Return [x, y] of the center of cell containing provided text 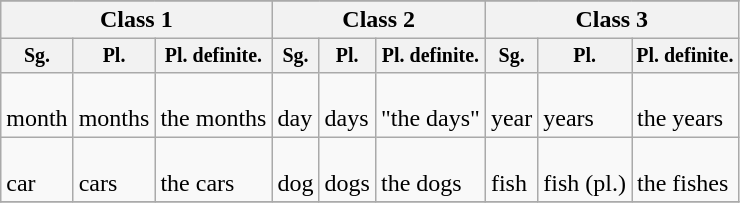
fish (pl.) [585, 170]
months [114, 104]
Class 1 [136, 20]
"the days" [430, 104]
day [296, 104]
cars [114, 170]
dog [296, 170]
dogs [347, 170]
the months [214, 104]
fish [511, 170]
the cars [214, 170]
years [585, 104]
month [37, 104]
the dogs [430, 170]
car [37, 170]
the fishes [686, 170]
Class 3 [612, 20]
year [511, 104]
the years [686, 104]
days [347, 104]
Class 2 [378, 20]
